Scan for the cell matching the given text and deliver its (x, y) coordinate at center. 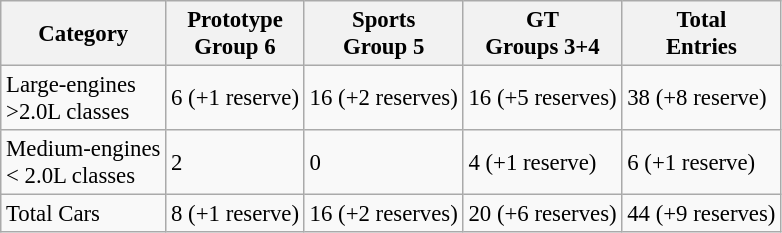
38 (+8 reserve) (702, 98)
16 (+5 reserves) (542, 98)
Large-engines >2.0L classes (84, 98)
20 (+6 reserves) (542, 214)
44 (+9 reserves) (702, 214)
PrototypeGroup 6 (236, 34)
Medium-engines < 2.0L classes (84, 162)
0 (384, 162)
SportsGroup 5 (384, 34)
Total Cars (84, 214)
2 (236, 162)
Category (84, 34)
8 (+1 reserve) (236, 214)
GTGroups 3+4 (542, 34)
4 (+1 reserve) (542, 162)
TotalEntries (702, 34)
